Provide the (x, y) coordinate of the cell's center where the given text is located.  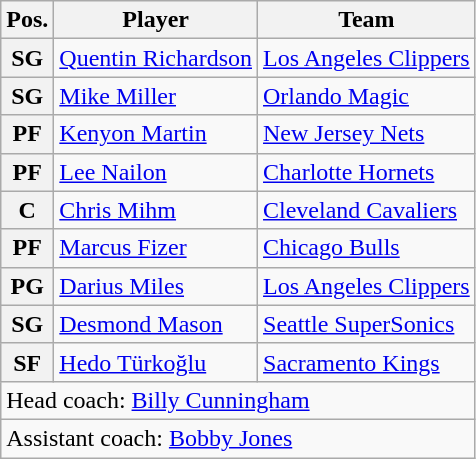
Marcus Fizer (156, 248)
Mike Miller (156, 96)
Quentin Richardson (156, 58)
Head coach: Billy Cunningham (238, 400)
Lee Nailon (156, 172)
PG (28, 286)
Team (367, 20)
Kenyon Martin (156, 134)
Assistant coach: Bobby Jones (238, 438)
Cleveland Cavaliers (367, 210)
Pos. (28, 20)
Darius Miles (156, 286)
Hedo Türkoğlu (156, 362)
SF (28, 362)
Charlotte Hornets (367, 172)
Chris Mihm (156, 210)
Player (156, 20)
Chicago Bulls (367, 248)
Sacramento Kings (367, 362)
C (28, 210)
New Jersey Nets (367, 134)
Seattle SuperSonics (367, 324)
Desmond Mason (156, 324)
Orlando Magic (367, 96)
